For the text-containing cell, return its midpoint in (X, Y) coordinate format. 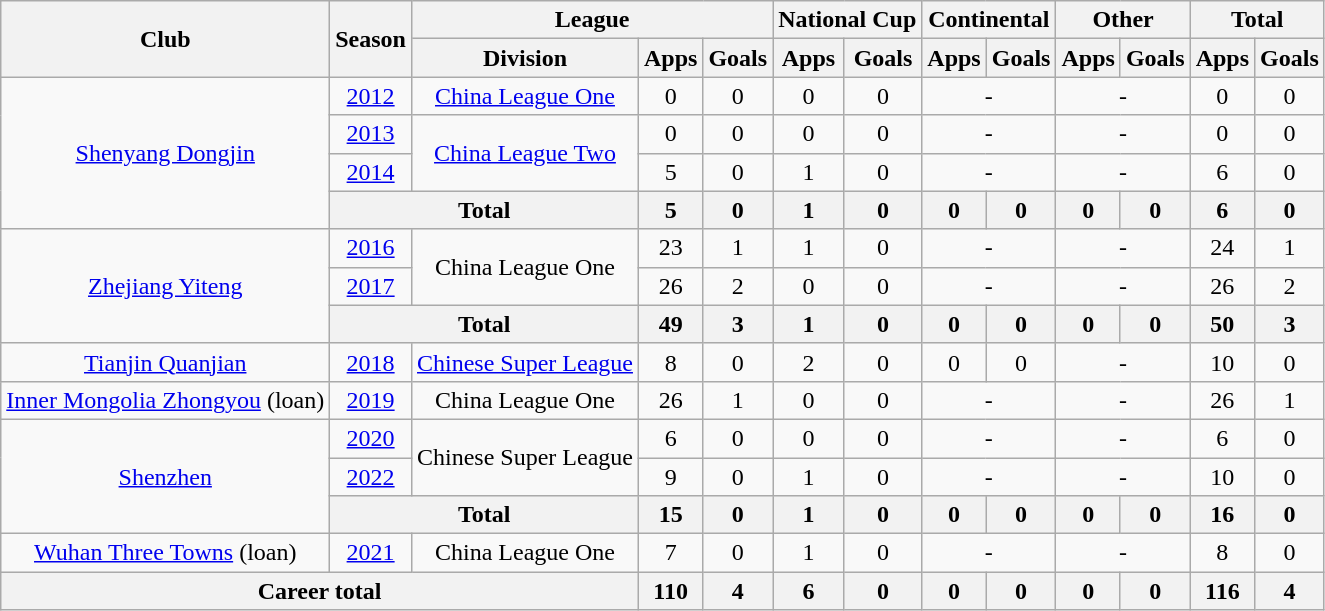
49 (670, 324)
Shenyang Dongjin (166, 153)
15 (670, 515)
Continental (989, 20)
2022 (371, 477)
League (592, 20)
China League Two (524, 153)
9 (670, 477)
23 (670, 248)
Division (524, 58)
Inner Mongolia Zhongyou (loan) (166, 400)
Zhejiang Yiteng (166, 286)
2016 (371, 248)
2019 (371, 400)
24 (1222, 248)
16 (1222, 515)
7 (670, 553)
2017 (371, 286)
2021 (371, 553)
National Cup (848, 20)
2014 (371, 172)
Career total (320, 591)
Other (1123, 20)
Season (371, 39)
Wuhan Three Towns (loan) (166, 553)
2020 (371, 438)
2013 (371, 134)
Shenzhen (166, 476)
2018 (371, 362)
Tianjin Quanjian (166, 362)
110 (670, 591)
Club (166, 39)
2012 (371, 96)
116 (1222, 591)
50 (1222, 324)
